Locate the cell with the specified text and output its (x, y) center coordinate. 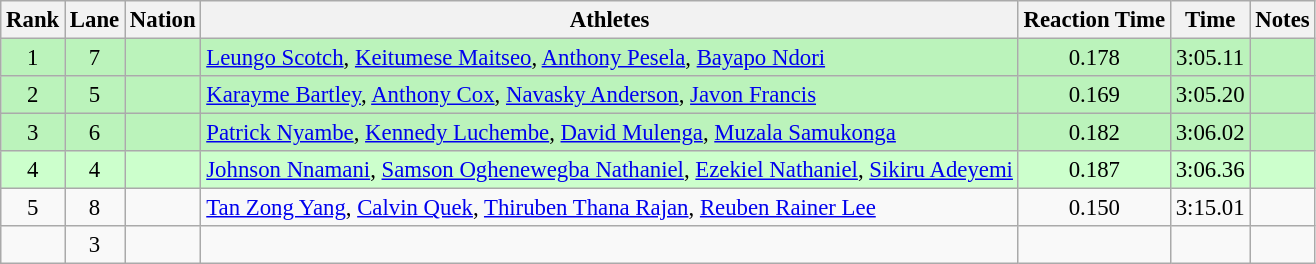
2 (33, 95)
3:06.02 (1210, 133)
1 (33, 58)
3:06.36 (1210, 170)
0.178 (1094, 58)
Time (1210, 20)
Lane (95, 20)
8 (95, 208)
7 (95, 58)
3:05.20 (1210, 95)
0.187 (1094, 170)
3:05.11 (1210, 58)
Patrick Nyambe, Kennedy Luchembe, David Mulenga, Muzala Samukonga (610, 133)
Athletes (610, 20)
Leungo Scotch, Keitumese Maitseo, Anthony Pesela, Bayapo Ndori (610, 58)
0.150 (1094, 208)
Notes (1282, 20)
Johnson Nnamani, Samson Oghenewegba Nathaniel, Ezekiel Nathaniel, Sikiru Adeyemi (610, 170)
6 (95, 133)
0.182 (1094, 133)
Tan Zong Yang, Calvin Quek, Thiruben Thana Rajan, Reuben Rainer Lee (610, 208)
Nation (163, 20)
0.169 (1094, 95)
Karayme Bartley, Anthony Cox, Navasky Anderson, Javon Francis (610, 95)
3:15.01 (1210, 208)
Rank (33, 20)
Reaction Time (1094, 20)
